Locate the cell with the specified text and output its (x, y) center coordinate. 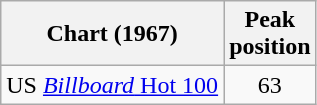
Peakposition (270, 34)
Chart (1967) (112, 34)
US Billboard Hot 100 (112, 85)
63 (270, 85)
